Locate the cell with the specified text and output its [X, Y] center coordinate. 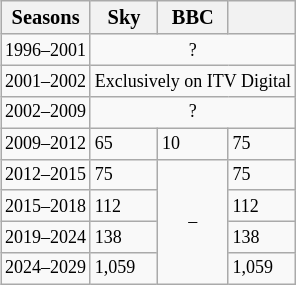
BBC [193, 18]
Exclusively on ITV Digital [192, 82]
2024–2029 [46, 268]
Seasons [46, 18]
Sky [124, 18]
2019–2024 [46, 236]
2015–2018 [46, 206]
2001–2002 [46, 82]
– [193, 222]
2009–2012 [46, 144]
2002–2009 [46, 112]
1996–2001 [46, 50]
10 [193, 144]
65 [124, 144]
2012–2015 [46, 174]
